Return (X, Y) of the center of cell containing provided text 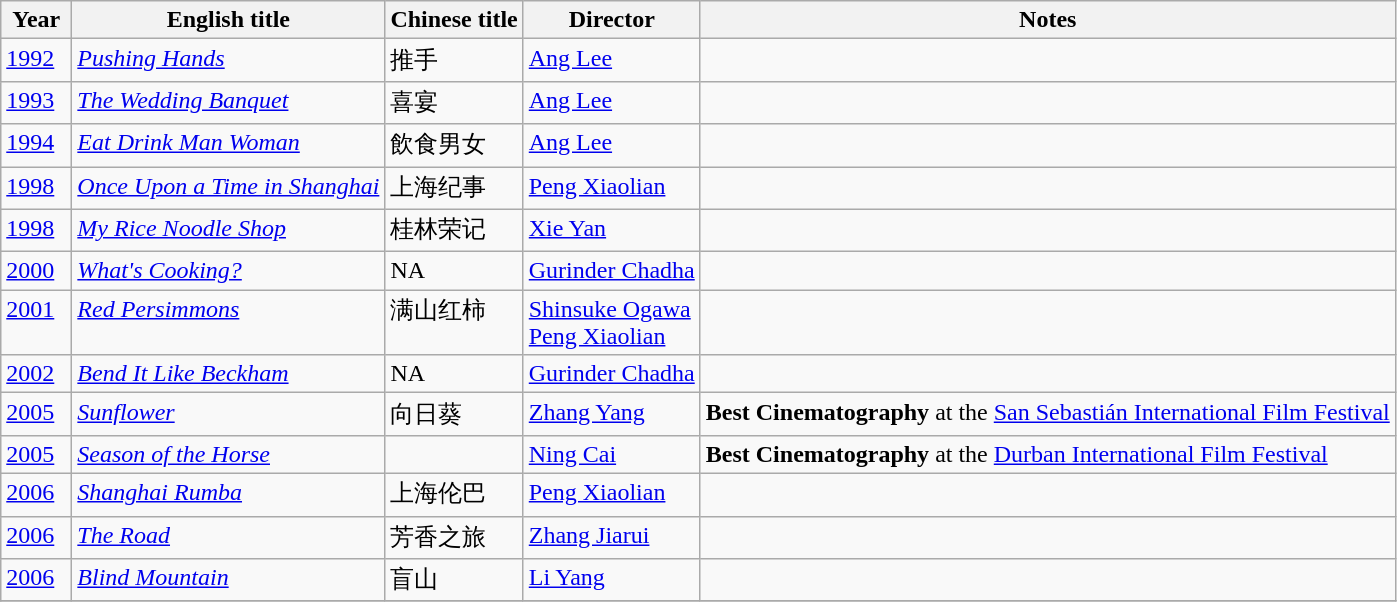
Shinsuke OgawaPeng Xiaolian (612, 322)
上海伦巴 (454, 494)
Li Yang (612, 580)
Zhang Yang (612, 414)
上海纪事 (454, 188)
Eat Drink Man Woman (228, 146)
Shanghai Rumba (228, 494)
飲食男女 (454, 146)
2000 (36, 271)
Notes (1048, 20)
The Wedding Banquet (228, 102)
Once Upon a Time in Shanghai (228, 188)
满山红柿 (454, 322)
Chinese title (454, 20)
Ning Cai (612, 454)
2002 (36, 374)
Season of the Horse (228, 454)
桂林荣记 (454, 230)
English title (228, 20)
芳香之旅 (454, 538)
My Rice Noodle Shop (228, 230)
1994 (36, 146)
Red Persimmons (228, 322)
The Road (228, 538)
Best Cinematography at the Durban International Film Festival (1048, 454)
盲山 (454, 580)
Sunflower (228, 414)
Year (36, 20)
Best Cinematography at the San Sebastián International Film Festival (1048, 414)
What's Cooking? (228, 271)
1993 (36, 102)
Xie Yan (612, 230)
Zhang Jiarui (612, 538)
推手 (454, 60)
1992 (36, 60)
Blind Mountain (228, 580)
2001 (36, 322)
Pushing Hands (228, 60)
Bend It Like Beckham (228, 374)
向日葵 (454, 414)
喜宴 (454, 102)
Director (612, 20)
